Return the (x, y) coordinate for the center point of the cell that contains the specified text.  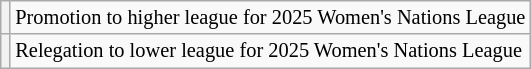
Relegation to lower league for 2025 Women's Nations League (270, 51)
Promotion to higher league for 2025 Women's Nations League (270, 17)
